Scan for the cell matching the given text and deliver its [X, Y] coordinate at center. 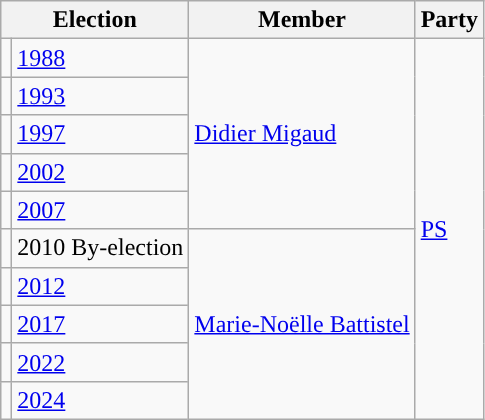
Marie-Noëlle Battistel [302, 324]
2024 [100, 400]
1988 [100, 58]
Member [302, 20]
2012 [100, 286]
2007 [100, 210]
2017 [100, 324]
2022 [100, 362]
1997 [100, 134]
Didier Migaud [302, 134]
2002 [100, 172]
Party [449, 20]
1993 [100, 96]
PS [449, 230]
2010 By-election [100, 248]
Election [95, 20]
